Provide the (x, y) coordinate of the cell's center where the given text is located.  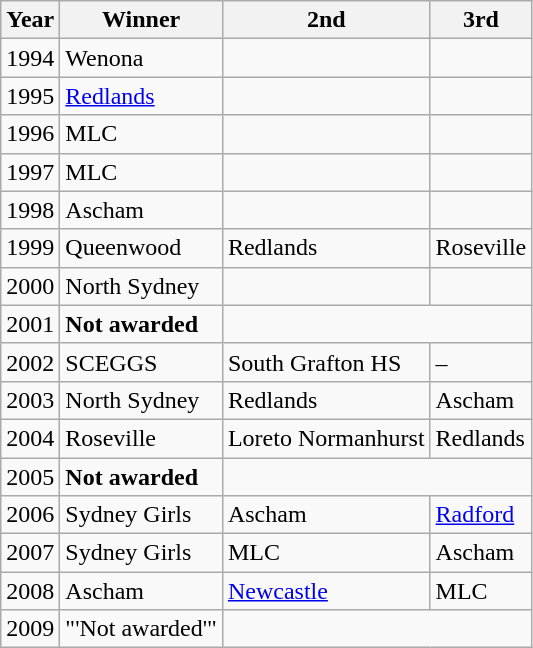
2004 (30, 438)
– (481, 362)
2007 (30, 553)
Winner (142, 20)
2009 (30, 629)
2005 (30, 477)
Queenwood (142, 248)
3rd (481, 20)
South Grafton HS (326, 362)
1995 (30, 96)
Radford (481, 515)
1996 (30, 134)
Loreto Normanhurst (326, 438)
2002 (30, 362)
2008 (30, 591)
Wenona (142, 58)
1999 (30, 248)
Year (30, 20)
Newcastle (326, 591)
1998 (30, 210)
2001 (30, 324)
1994 (30, 58)
2000 (30, 286)
2003 (30, 400)
2006 (30, 515)
1997 (30, 172)
2nd (326, 20)
SCEGGS (142, 362)
"'Not awarded'" (142, 629)
